Capture the cell that displays the provided text and extract its [X, Y] central coordinate. 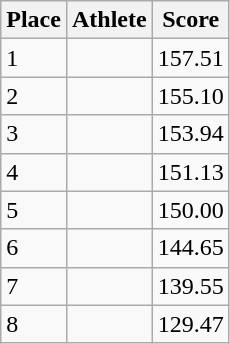
Place [34, 20]
4 [34, 172]
157.51 [190, 58]
2 [34, 96]
139.55 [190, 286]
Score [190, 20]
129.47 [190, 324]
3 [34, 134]
151.13 [190, 172]
Athlete [109, 20]
6 [34, 248]
5 [34, 210]
7 [34, 286]
150.00 [190, 210]
155.10 [190, 96]
144.65 [190, 248]
1 [34, 58]
8 [34, 324]
153.94 [190, 134]
